Pinpoint the cell where the given text exists, returning its (X, Y) midpoint coordinate. 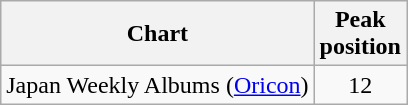
Chart (158, 34)
12 (360, 85)
Japan Weekly Albums (Oricon) (158, 85)
Peakposition (360, 34)
